Provide the [x, y] coordinate of the cell's center where the given text is located.  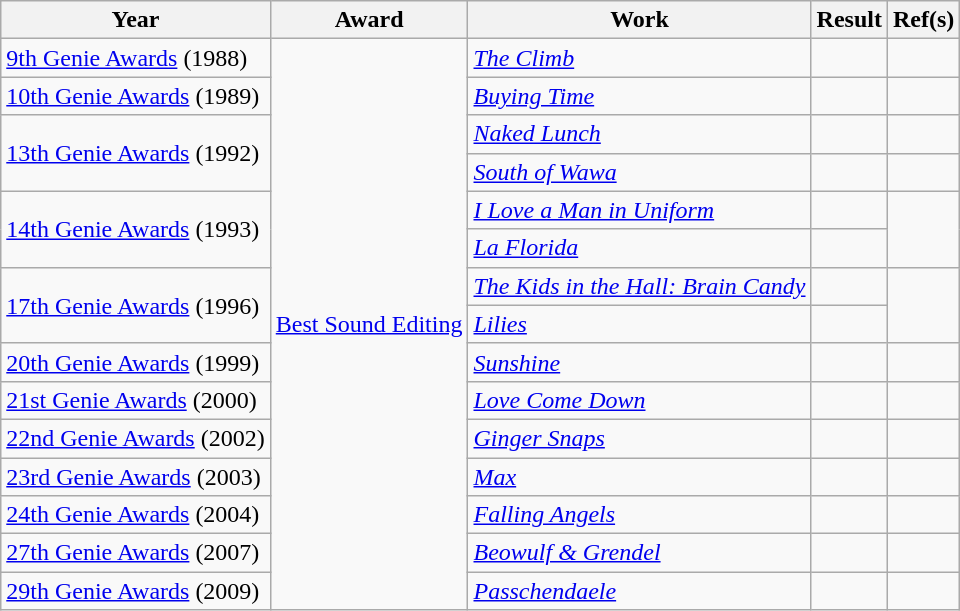
17th Genie Awards (1996) [136, 305]
Best Sound Editing [369, 324]
Lilies [640, 324]
14th Genie Awards (1993) [136, 229]
La Florida [640, 248]
Buying Time [640, 96]
9th Genie Awards (1988) [136, 58]
South of Wawa [640, 172]
Award [369, 20]
13th Genie Awards (1992) [136, 153]
Ref(s) [923, 20]
Result [849, 20]
Sunshine [640, 362]
Max [640, 477]
20th Genie Awards (1999) [136, 362]
The Climb [640, 58]
24th Genie Awards (2004) [136, 515]
Passchendaele [640, 591]
29th Genie Awards (2009) [136, 591]
I Love a Man in Uniform [640, 210]
Naked Lunch [640, 134]
10th Genie Awards (1989) [136, 96]
21st Genie Awards (2000) [136, 400]
23rd Genie Awards (2003) [136, 477]
The Kids in the Hall: Brain Candy [640, 286]
Falling Angels [640, 515]
27th Genie Awards (2007) [136, 553]
Love Come Down [640, 400]
Ginger Snaps [640, 438]
Beowulf & Grendel [640, 553]
Year [136, 20]
22nd Genie Awards (2002) [136, 438]
Work [640, 20]
